Search for the cell housing the specified text and yield its (X, Y) center coordinate. 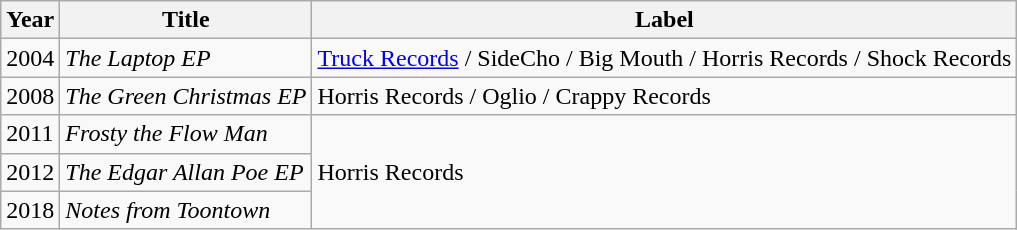
2008 (30, 96)
2012 (30, 172)
Horris Records (664, 172)
The Edgar Allan Poe EP (186, 172)
The Laptop EP (186, 58)
2018 (30, 210)
Year (30, 20)
2004 (30, 58)
Truck Records / SideCho / Big Mouth / Horris Records / Shock Records (664, 58)
Title (186, 20)
Notes from Toontown (186, 210)
Frosty the Flow Man (186, 134)
Horris Records / Oglio / Crappy Records (664, 96)
The Green Christmas EP (186, 96)
2011 (30, 134)
Label (664, 20)
